Scan for the cell matching the given text and deliver its (X, Y) coordinate at center. 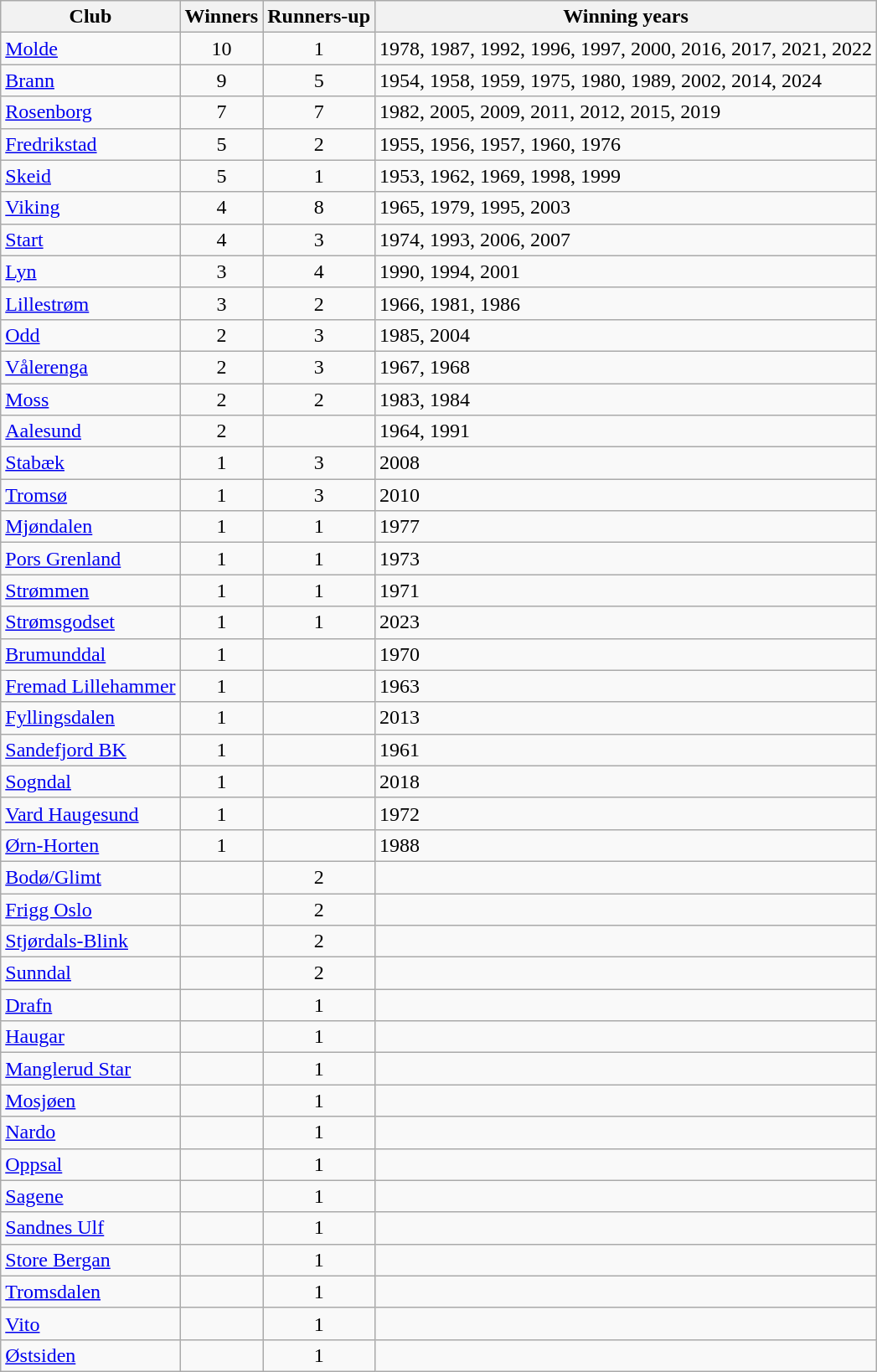
Frigg Oslo (90, 909)
1963 (627, 686)
2013 (627, 718)
1982, 2005, 2009, 2011, 2012, 2015, 2019 (627, 112)
Vard Haugesund (90, 813)
1977 (627, 527)
Drafn (90, 1005)
1954, 1958, 1959, 1975, 1980, 1989, 2002, 2014, 2024 (627, 80)
1978, 1987, 1992, 1996, 1997, 2000, 2016, 2017, 2021, 2022 (627, 49)
Nardo (90, 1132)
1966, 1981, 1986 (627, 303)
Strømmen (90, 591)
Aalesund (90, 431)
Fremad Lillehammer (90, 686)
1990, 1994, 2001 (627, 271)
Rosenborg (90, 112)
Sagene (90, 1196)
Strømsgodset (90, 622)
Winners (221, 17)
1967, 1968 (627, 367)
9 (221, 80)
1974, 1993, 2006, 2007 (627, 240)
Stjørdals-Blink (90, 941)
Skeid (90, 176)
Haugar (90, 1037)
Molde (90, 49)
Fredrikstad (90, 144)
Østsiden (90, 1355)
Winning years (627, 17)
1955, 1956, 1957, 1960, 1976 (627, 144)
Start (90, 240)
Moss (90, 400)
Lyn (90, 271)
1983, 1984 (627, 400)
Vålerenga (90, 367)
Sunndal (90, 973)
Sandefjord BK (90, 750)
Tromsdalen (90, 1292)
1970 (627, 654)
1973 (627, 559)
1988 (627, 845)
1971 (627, 591)
Mjøndalen (90, 527)
Stabæk (90, 463)
Bodø/Glimt (90, 877)
Vito (90, 1323)
2023 (627, 622)
Oppsal (90, 1164)
2008 (627, 463)
Ørn-Horten (90, 845)
Club (90, 17)
Mosjøen (90, 1101)
1965, 1979, 1995, 2003 (627, 208)
8 (319, 208)
Sandnes Ulf (90, 1228)
Runners-up (319, 17)
1972 (627, 813)
Tromsø (90, 495)
1985, 2004 (627, 335)
1961 (627, 750)
Odd (90, 335)
Lillestrøm (90, 303)
Manglerud Star (90, 1069)
Viking (90, 208)
Sogndal (90, 781)
Brann (90, 80)
10 (221, 49)
2010 (627, 495)
Pors Grenland (90, 559)
1964, 1991 (627, 431)
Fyllingsdalen (90, 718)
1953, 1962, 1969, 1998, 1999 (627, 176)
Store Bergan (90, 1260)
Brumunddal (90, 654)
2018 (627, 781)
